Scan for the cell matching the given text and deliver its (X, Y) coordinate at center. 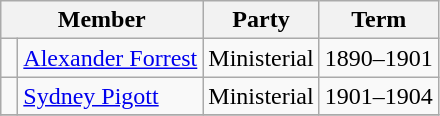
Party (261, 20)
1890–1901 (378, 58)
1901–1904 (378, 96)
Member (102, 20)
Alexander Forrest (110, 58)
Term (378, 20)
Sydney Pigott (110, 96)
